Provide the (X, Y) coordinate of the cell's center where the given text is located.  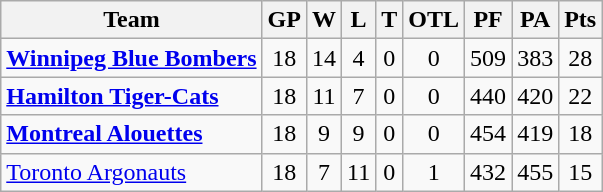
420 (536, 96)
W (324, 20)
1 (434, 172)
14 (324, 58)
Pts (580, 20)
432 (488, 172)
15 (580, 172)
22 (580, 96)
T (390, 20)
28 (580, 58)
PA (536, 20)
Montreal Alouettes (132, 134)
440 (488, 96)
455 (536, 172)
509 (488, 58)
GP (284, 20)
PF (488, 20)
L (359, 20)
OTL (434, 20)
Team (132, 20)
454 (488, 134)
4 (359, 58)
419 (536, 134)
Winnipeg Blue Bombers (132, 58)
383 (536, 58)
Toronto Argonauts (132, 172)
Hamilton Tiger-Cats (132, 96)
